Output the [X, Y] coordinate of the center of the cell containing the given text.  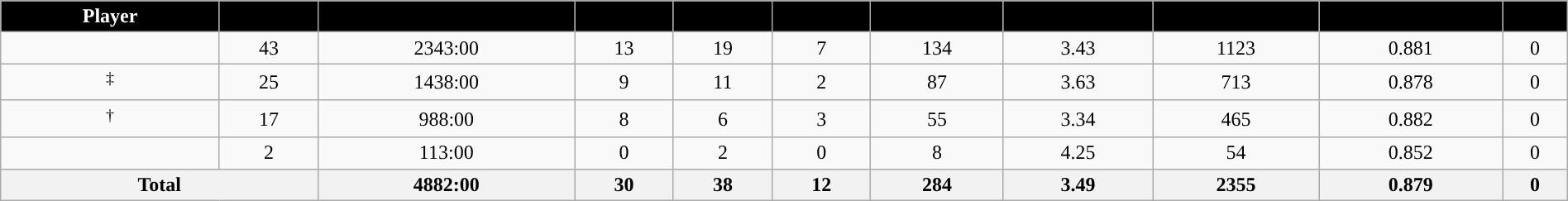
3.43 [1078, 48]
12 [822, 184]
13 [624, 48]
4.25 [1078, 153]
284 [937, 184]
0.852 [1411, 153]
3.49 [1078, 184]
Player [111, 17]
134 [937, 48]
38 [723, 184]
0.881 [1411, 48]
0.882 [1411, 119]
0.879 [1411, 184]
7 [822, 48]
25 [268, 83]
6 [723, 119]
2343:00 [447, 48]
17 [268, 119]
113:00 [447, 153]
54 [1236, 153]
713 [1236, 83]
3.34 [1078, 119]
9 [624, 83]
† [111, 119]
2355 [1236, 184]
465 [1236, 119]
30 [624, 184]
11 [723, 83]
3 [822, 119]
43 [268, 48]
1123 [1236, 48]
4882:00 [447, 184]
87 [937, 83]
1438:00 [447, 83]
988:00 [447, 119]
‡ [111, 83]
Total [160, 184]
0.878 [1411, 83]
3.63 [1078, 83]
19 [723, 48]
55 [937, 119]
